Extract the (X, Y) coordinate from the center of the cell holding the provided text.  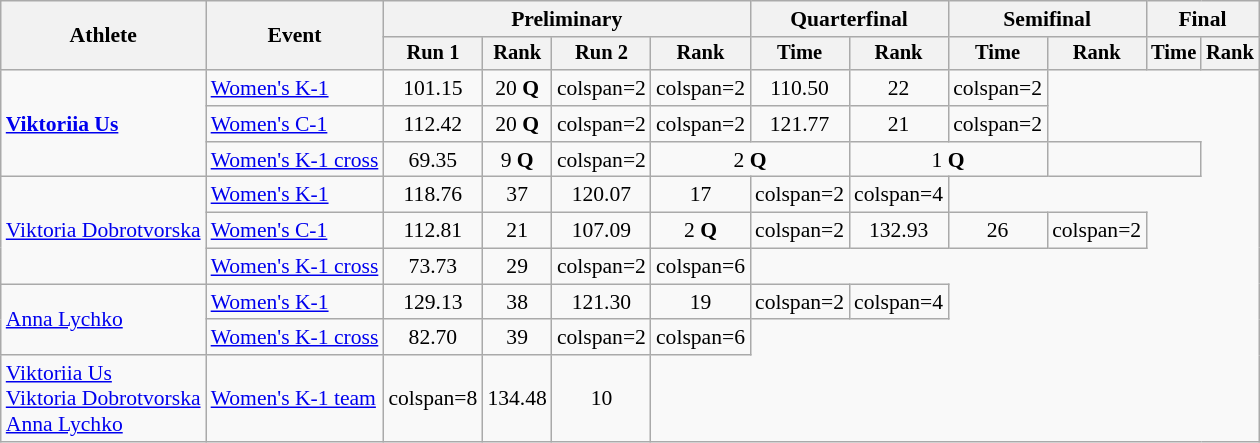
1 Q (948, 160)
118.76 (432, 195)
39 (516, 338)
107.09 (602, 231)
101.15 (432, 88)
29 (516, 267)
Women's K-1 team (295, 398)
Run 1 (432, 54)
Viktoriia Us (104, 124)
82.70 (432, 338)
Viktoria Dobrotvorska (104, 230)
19 (700, 302)
69.35 (432, 160)
121.77 (800, 124)
Semifinal (1047, 19)
112.81 (432, 231)
17 (700, 195)
37 (516, 195)
Athlete (104, 36)
Final (1202, 19)
112.42 (432, 124)
121.30 (602, 302)
Preliminary (566, 19)
134.48 (516, 398)
26 (998, 231)
73.73 (432, 267)
22 (898, 88)
120.07 (602, 195)
Quarterfinal (849, 19)
129.13 (432, 302)
10 (602, 398)
Viktoriia UsViktoria DobrotvorskaAnna Lychko (104, 398)
38 (516, 302)
colspan=8 (432, 398)
Anna Lychko (104, 320)
Run 2 (602, 54)
9 Q (516, 160)
110.50 (800, 88)
132.93 (898, 231)
Event (295, 36)
